Detect which cell encompasses the target text, then output its (x, y) center coordinate. 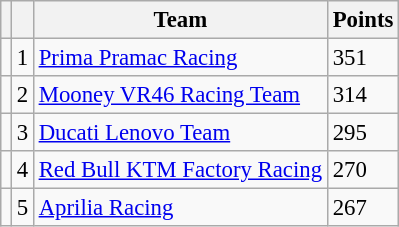
Aprilia Racing (180, 208)
Team (180, 20)
4 (22, 170)
295 (362, 133)
267 (362, 208)
314 (362, 95)
1 (22, 58)
Points (362, 20)
Red Bull KTM Factory Racing (180, 170)
351 (362, 58)
5 (22, 208)
2 (22, 95)
Prima Pramac Racing (180, 58)
Ducati Lenovo Team (180, 133)
270 (362, 170)
Mooney VR46 Racing Team (180, 95)
3 (22, 133)
